Return the (X, Y) coordinate for the center point of the cell that contains the specified text.  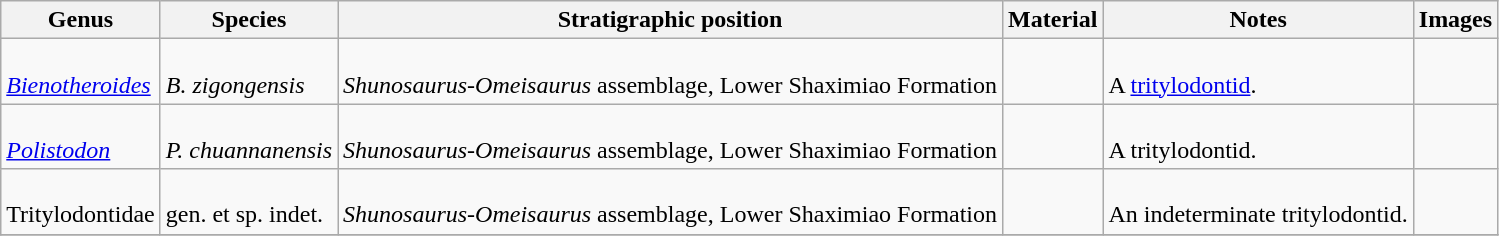
P. chuannanensis (248, 136)
Stratigraphic position (670, 20)
Notes (1258, 20)
Bienotheroides (81, 72)
An indeterminate tritylodontid. (1258, 202)
B. zigongensis (248, 72)
Material (1053, 20)
Species (248, 20)
Images (1455, 20)
Tritylodontidae (81, 202)
Genus (81, 20)
gen. et sp. indet. (248, 202)
Polistodon (81, 136)
